Provide the (X, Y) coordinate of the cell's center where the given text is located.  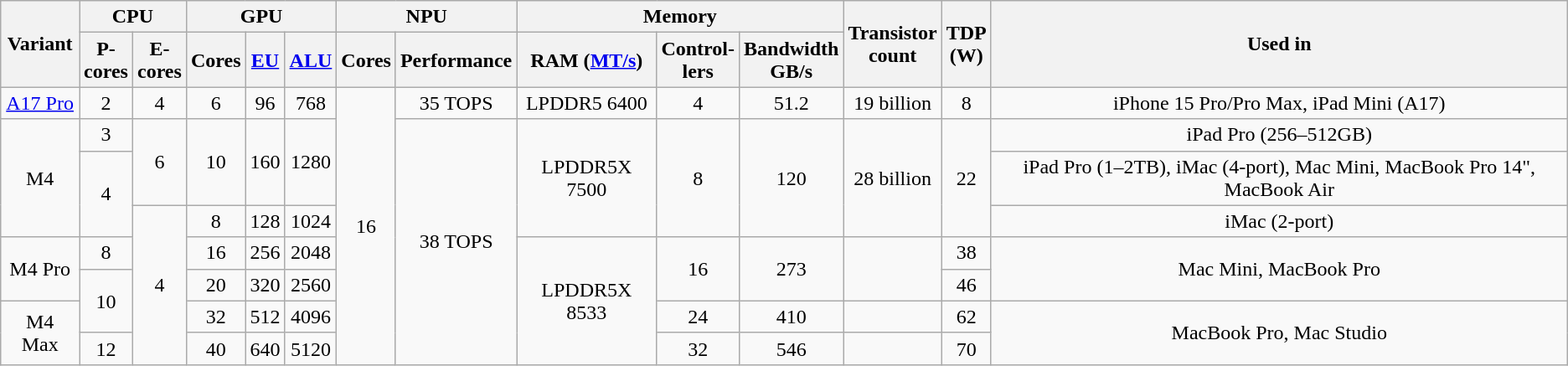
MacBook Pro, Mac Studio (1279, 332)
iPhone 15 Pro/Pro Max, iPad Mini (A17) (1279, 103)
70 (967, 348)
M4 Max (40, 332)
5120 (311, 348)
256 (265, 253)
546 (791, 348)
2048 (311, 253)
273 (791, 269)
E-cores (159, 60)
24 (699, 317)
ALU (311, 60)
640 (265, 348)
22 (967, 178)
40 (216, 348)
P-cores (106, 60)
RAM (MT/s) (586, 60)
CPU (133, 17)
BandwidthGB/s (791, 60)
20 (216, 285)
3 (106, 135)
A17 Pro (40, 103)
2 (106, 103)
Control-lers (699, 60)
LPDDR5 6400 (586, 103)
M4 Pro (40, 269)
iPad Pro (256–512GB) (1279, 135)
4096 (311, 317)
Mac Mini, MacBook Pro (1279, 269)
GPU (261, 17)
M4 (40, 178)
1024 (311, 221)
Transistorcount (893, 44)
1280 (311, 162)
38 TOPS (456, 241)
12 (106, 348)
19 billion (893, 103)
NPU (427, 17)
Used in (1279, 44)
2560 (311, 285)
320 (265, 285)
28 billion (893, 178)
62 (967, 317)
160 (265, 162)
EU (265, 60)
iMac (2-port) (1279, 221)
38 (967, 253)
TDP(W) (967, 44)
410 (791, 317)
iPad Pro (1–2TB), iMac (4-port), Mac Mini, MacBook Pro 14", MacBook Air (1279, 178)
768 (311, 103)
96 (265, 103)
LPDDR5X 7500 (586, 178)
35 TOPS (456, 103)
Performance (456, 60)
128 (265, 221)
Memory (680, 17)
46 (967, 285)
Variant (40, 44)
120 (791, 178)
512 (265, 317)
LPDDR5X 8533 (586, 301)
51.2 (791, 103)
